Find where the given text appears and provide that cell's center as [X, Y] coordinate. 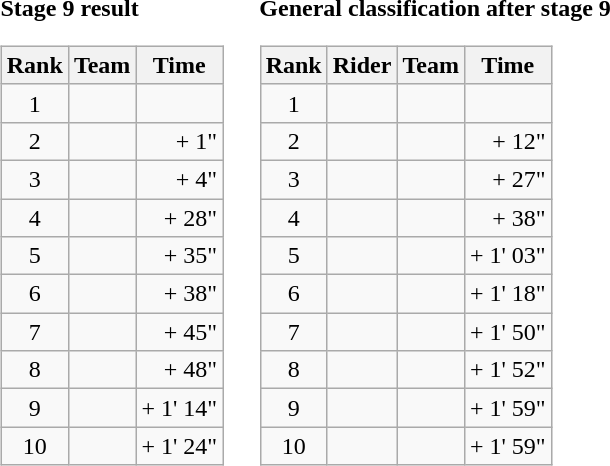
+ 35" [180, 256]
+ 1" [180, 141]
+ 45" [180, 332]
+ 1' 24" [180, 446]
+ 27" [508, 179]
+ 4" [180, 179]
Rider [362, 65]
+ 12" [508, 141]
+ 28" [180, 217]
+ 1' 50" [508, 332]
+ 1' 14" [180, 408]
+ 1' 18" [508, 294]
+ 1' 52" [508, 370]
+ 1' 03" [508, 256]
+ 48" [180, 370]
